From the cell containing the given text, extract its center point as [X, Y] coordinate. 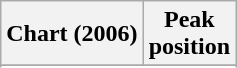
Chart (2006) [72, 34]
Peakposition [189, 34]
